For the text-containing cell, return its midpoint in (x, y) coordinate format. 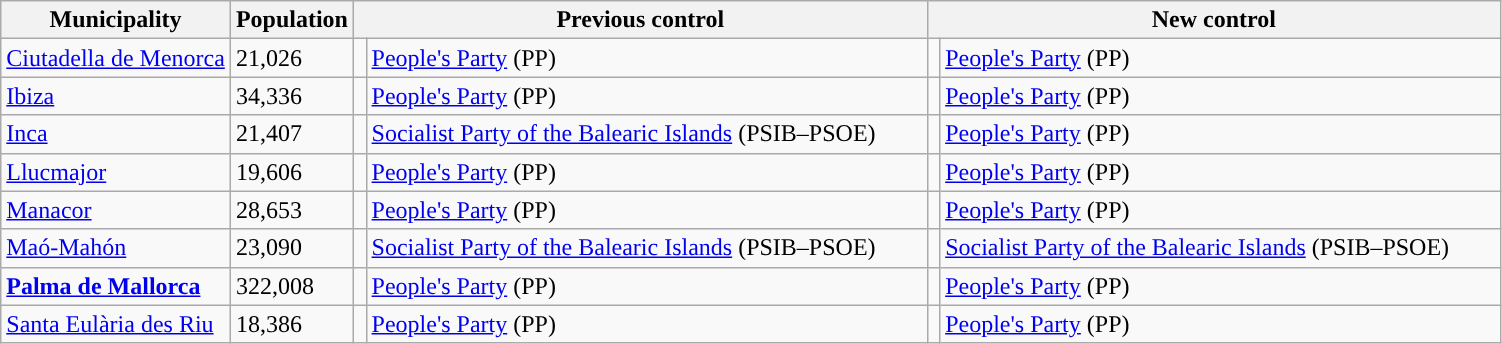
Llucmajor (116, 172)
Palma de Mallorca (116, 286)
Ciutadella de Menorca (116, 58)
Previous control (640, 20)
New control (1214, 20)
19,606 (292, 172)
18,386 (292, 324)
21,407 (292, 134)
Inca (116, 134)
Municipality (116, 20)
Maó-Mahón (116, 248)
Santa Eulària des Riu (116, 324)
Population (292, 20)
322,008 (292, 286)
Ibiza (116, 96)
21,026 (292, 58)
23,090 (292, 248)
34,336 (292, 96)
Manacor (116, 210)
28,653 (292, 210)
